Locate the cell with the specified text and output its [X, Y] center coordinate. 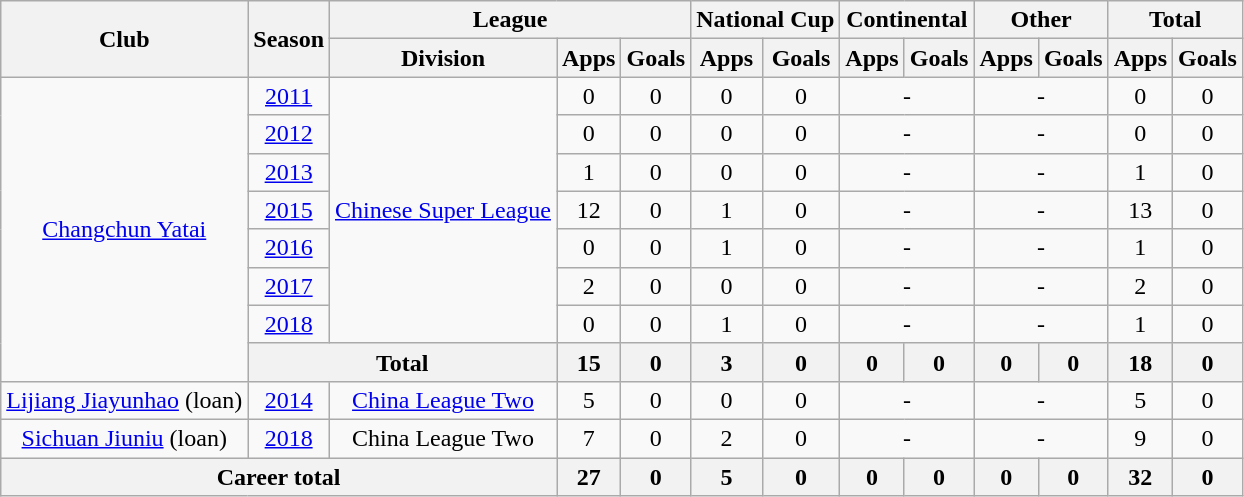
2016 [289, 248]
3 [727, 362]
Other [1041, 20]
2012 [289, 134]
Changchun Yatai [124, 229]
32 [1140, 477]
Lijiang Jiayunhao (loan) [124, 400]
2013 [289, 172]
2015 [289, 210]
Career total [279, 477]
National Cup [766, 20]
Sichuan Jiuniu (loan) [124, 438]
9 [1140, 438]
Club [124, 39]
7 [588, 438]
2014 [289, 400]
2017 [289, 286]
13 [1140, 210]
15 [588, 362]
12 [588, 210]
2011 [289, 96]
League [510, 20]
Continental [907, 20]
Season [289, 39]
18 [1140, 362]
27 [588, 477]
Division [444, 58]
Chinese Super League [444, 210]
